Scan for the cell matching the given text and deliver its (X, Y) coordinate at center. 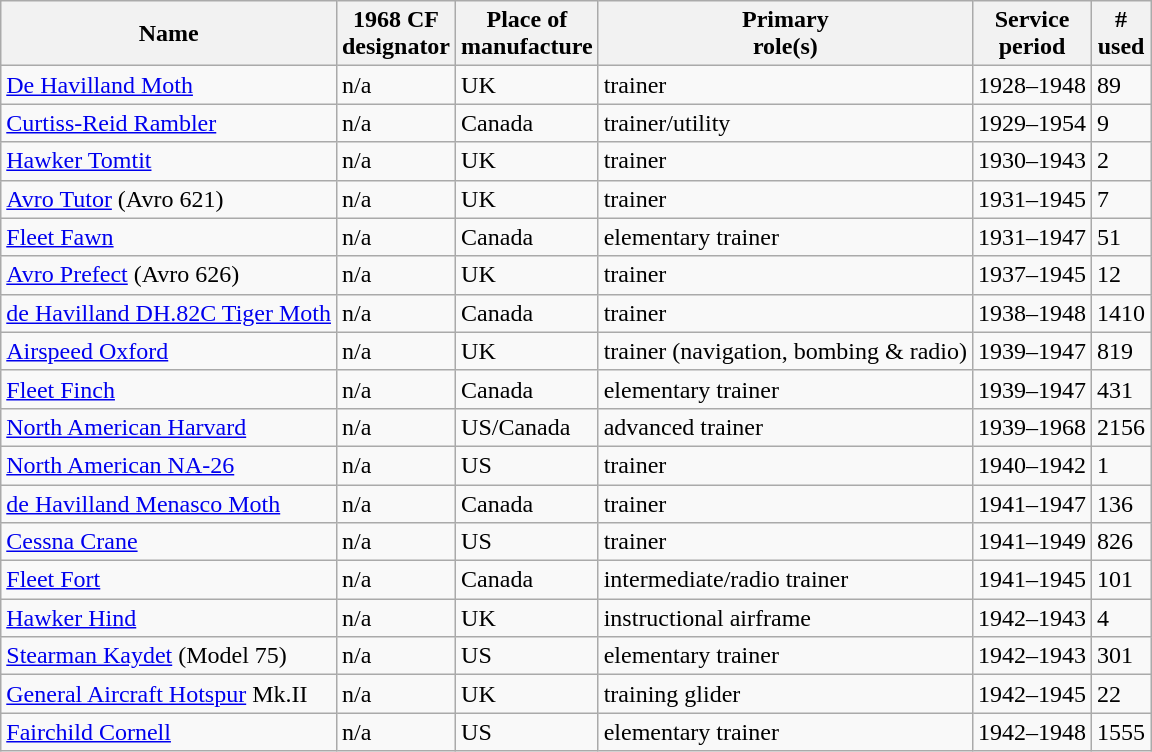
1929–1954 (1032, 123)
12 (1122, 275)
101 (1122, 580)
de Havilland Menasco Moth (169, 503)
1942–1948 (1032, 732)
Airspeed Oxford (169, 351)
Fleet Finch (169, 389)
advanced trainer (785, 427)
1928–1948 (1032, 85)
Hawker Hind (169, 618)
training glider (785, 694)
trainer (navigation, bombing & radio) (785, 351)
instructional airframe (785, 618)
1941–1949 (1032, 542)
2156 (1122, 427)
1555 (1122, 732)
Primaryrole(s) (785, 34)
1410 (1122, 313)
trainer/utility (785, 123)
Avro Prefect (Avro 626) (169, 275)
826 (1122, 542)
intermediate/radio trainer (785, 580)
Cessna Crane (169, 542)
89 (1122, 85)
Fairchild Cornell (169, 732)
9 (1122, 123)
4 (1122, 618)
US/Canada (528, 427)
301 (1122, 656)
22 (1122, 694)
1942–1945 (1032, 694)
Place ofmanufacture (528, 34)
North American NA-26 (169, 465)
Curtiss-Reid Rambler (169, 123)
1938–1948 (1032, 313)
Name (169, 34)
7 (1122, 199)
Serviceperiod (1032, 34)
Hawker Tomtit (169, 161)
1937–1945 (1032, 275)
431 (1122, 389)
Avro Tutor (Avro 621) (169, 199)
General Aircraft Hotspur Mk.II (169, 694)
North American Harvard (169, 427)
#used (1122, 34)
1940–1942 (1032, 465)
De Havilland Moth (169, 85)
2 (1122, 161)
1968 CFdesignator (396, 34)
1930–1943 (1032, 161)
136 (1122, 503)
Fleet Fawn (169, 237)
1941–1947 (1032, 503)
Stearman Kaydet (Model 75) (169, 656)
1939–1968 (1032, 427)
de Havilland DH.82C Tiger Moth (169, 313)
1 (1122, 465)
1941–1945 (1032, 580)
51 (1122, 237)
1931–1947 (1032, 237)
Fleet Fort (169, 580)
1931–1945 (1032, 199)
819 (1122, 351)
